From the cell containing the given text, extract its center point as (X, Y) coordinate. 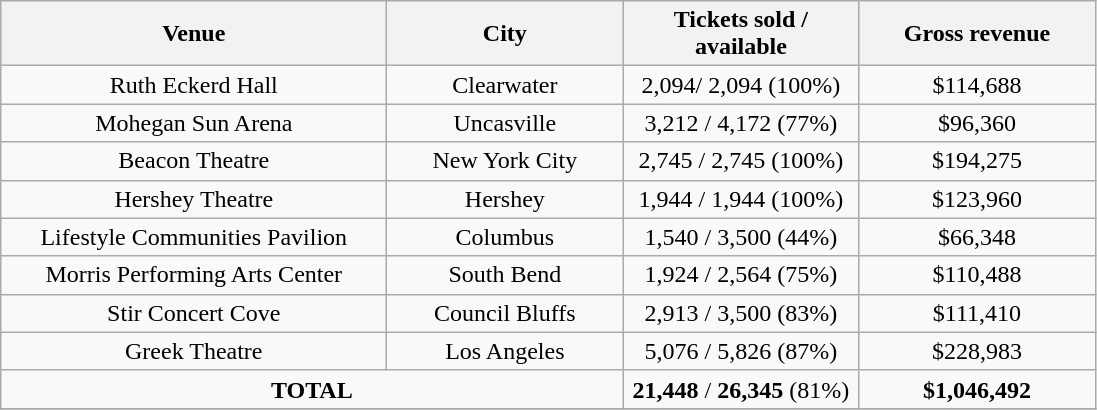
$96,360 (977, 123)
2,745 / 2,745 (100%) (741, 161)
Greek Theatre (194, 351)
1,540 / 3,500 (44%) (741, 237)
21,448 / 26,345 (81%) (741, 389)
$111,410 (977, 313)
Tickets sold / available (741, 34)
3,212 / 4,172 (77%) (741, 123)
$114,688 (977, 85)
Lifestyle Communities Pavilion (194, 237)
New York City (505, 161)
$66,348 (977, 237)
$194,275 (977, 161)
$1,046,492 (977, 389)
Morris Performing Arts Center (194, 275)
City (505, 34)
$228,983 (977, 351)
$123,960 (977, 199)
1,924 / 2,564 (75%) (741, 275)
Los Angeles (505, 351)
Gross revenue (977, 34)
Hershey (505, 199)
Beacon Theatre (194, 161)
Council Bluffs (505, 313)
Hershey Theatre (194, 199)
Clearwater (505, 85)
Ruth Eckerd Hall (194, 85)
Uncasville (505, 123)
2,913 / 3,500 (83%) (741, 313)
Venue (194, 34)
1,944 / 1,944 (100%) (741, 199)
TOTAL (312, 389)
Mohegan Sun Arena (194, 123)
$110,488 (977, 275)
5,076 / 5,826 (87%) (741, 351)
Stir Concert Cove (194, 313)
South Bend (505, 275)
Columbus (505, 237)
2,094/ 2,094 (100%) (741, 85)
